Search for the cell housing the specified text and yield its [x, y] center coordinate. 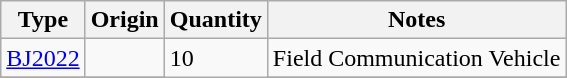
Quantity [216, 20]
Notes [416, 20]
Field Communication Vehicle [416, 58]
10 [216, 58]
Type [43, 20]
Origin [124, 20]
BJ2022 [43, 58]
